Search for the cell housing the specified text and yield its (x, y) center coordinate. 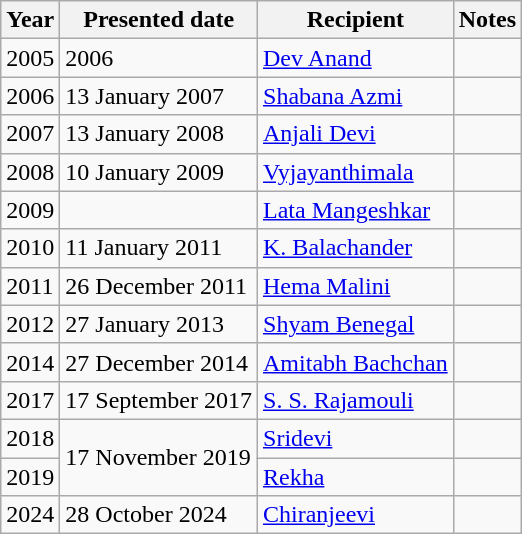
17 November 2019 (159, 457)
Rekha (356, 477)
2018 (30, 438)
17 September 2017 (159, 400)
Presented date (159, 20)
2011 (30, 286)
Year (30, 20)
Lata Mangeshkar (356, 210)
Hema Malini (356, 286)
2024 (30, 515)
13 January 2008 (159, 134)
Anjali Devi (356, 134)
S. S. Rajamouli (356, 400)
Chiranjeevi (356, 515)
2012 (30, 324)
2014 (30, 362)
Dev Anand (356, 58)
2019 (30, 477)
2008 (30, 172)
2007 (30, 134)
2017 (30, 400)
10 January 2009 (159, 172)
2010 (30, 248)
26 December 2011 (159, 286)
27 January 2013 (159, 324)
28 October 2024 (159, 515)
27 December 2014 (159, 362)
Recipient (356, 20)
11 January 2011 (159, 248)
2009 (30, 210)
K. Balachander (356, 248)
Vyjayanthimala (356, 172)
13 January 2007 (159, 96)
Notes (487, 20)
Shyam Benegal (356, 324)
2005 (30, 58)
Amitabh Bachchan (356, 362)
Shabana Azmi (356, 96)
Sridevi (356, 438)
